Scan for the cell matching the given text and deliver its (X, Y) coordinate at center. 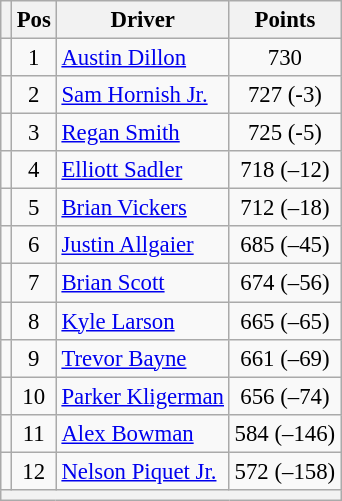
9 (34, 358)
Brian Vickers (142, 208)
718 (–12) (284, 170)
Pos (34, 20)
656 (–74) (284, 396)
685 (–45) (284, 245)
5 (34, 208)
Austin Dillon (142, 58)
Kyle Larson (142, 321)
725 (-5) (284, 133)
Elliott Sadler (142, 170)
6 (34, 245)
4 (34, 170)
584 (–146) (284, 433)
Sam Hornish Jr. (142, 95)
712 (–18) (284, 208)
665 (–65) (284, 321)
Justin Allgaier (142, 245)
661 (–69) (284, 358)
572 (–158) (284, 471)
Parker Kligerman (142, 396)
Brian Scott (142, 283)
10 (34, 396)
11 (34, 433)
Alex Bowman (142, 433)
Nelson Piquet Jr. (142, 471)
2 (34, 95)
730 (284, 58)
Points (284, 20)
Regan Smith (142, 133)
3 (34, 133)
12 (34, 471)
674 (–56) (284, 283)
Trevor Bayne (142, 358)
7 (34, 283)
727 (-3) (284, 95)
Driver (142, 20)
8 (34, 321)
1 (34, 58)
